For the text-containing cell, return its midpoint in (x, y) coordinate format. 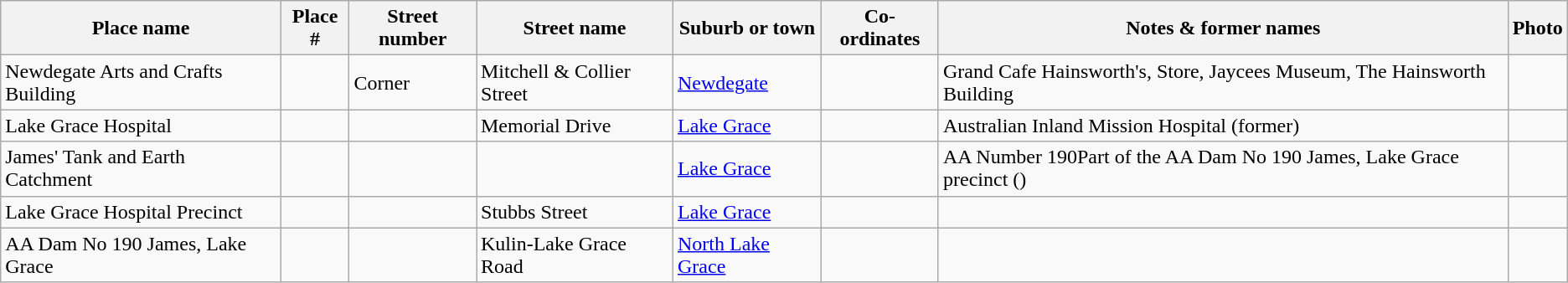
Street name (575, 28)
Street number (413, 28)
AA Dam No 190 James, Lake Grace (141, 255)
Photo (1538, 28)
Mitchell & Collier Street (575, 82)
Notes & former names (1223, 28)
Grand Cafe Hainsworth's, Store, Jaycees Museum, The Hainsworth Building (1223, 82)
Place name (141, 28)
Lake Grace Hospital (141, 126)
Memorial Drive (575, 126)
Co-ordinates (879, 28)
Kulin-Lake Grace Road (575, 255)
Stubbs Street (575, 212)
AA Number 190Part of the AA Dam No 190 James, Lake Grace precinct () (1223, 169)
Corner (413, 82)
Place # (315, 28)
Newdegate Arts and Crafts Building (141, 82)
Newdegate (747, 82)
Suburb or town (747, 28)
Australian Inland Mission Hospital (former) (1223, 126)
Lake Grace Hospital Precinct (141, 212)
James' Tank and Earth Catchment (141, 169)
North Lake Grace (747, 255)
